Identify which cell holds the provided text, then report its [X, Y] central coordinate. 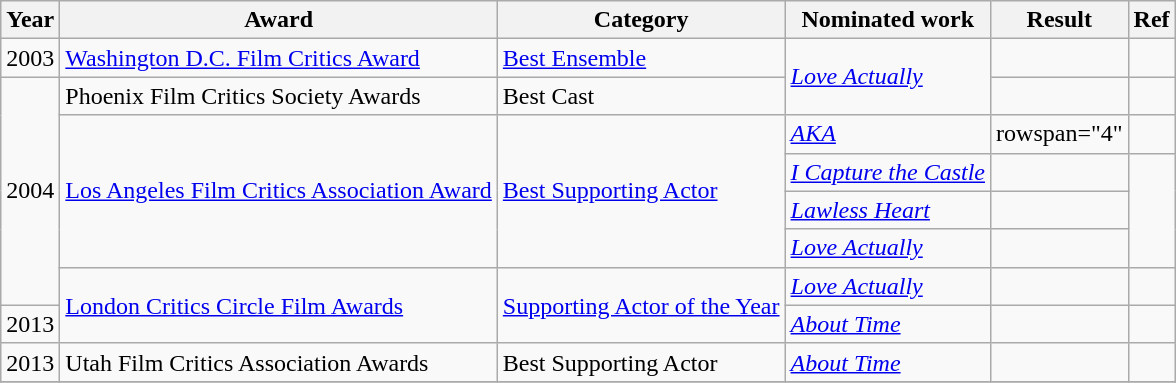
Lawless Heart [888, 210]
Best Ensemble [641, 58]
Nominated work [888, 20]
London Critics Circle Film Awards [279, 305]
Result [1060, 20]
Year [30, 20]
Category [641, 20]
rowspan="4" [1060, 134]
Los Angeles Film Critics Association Award [279, 191]
I Capture the Castle [888, 172]
Ref [1152, 20]
Best Cast [641, 96]
AKA [888, 134]
Washington D.C. Film Critics Award [279, 58]
Award [279, 20]
2004 [30, 191]
Supporting Actor of the Year [641, 305]
Utah Film Critics Association Awards [279, 362]
Phoenix Film Critics Society Awards [279, 96]
2003 [30, 58]
